Scan for the cell matching the given text and deliver its (x, y) coordinate at center. 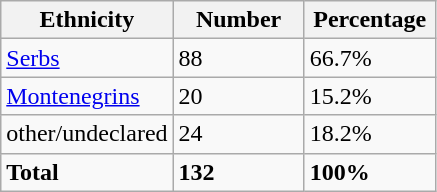
other/undeclared (87, 134)
Total (87, 172)
18.2% (370, 134)
Number (238, 20)
20 (238, 96)
Percentage (370, 20)
Ethnicity (87, 20)
66.7% (370, 58)
88 (238, 58)
24 (238, 134)
Serbs (87, 58)
132 (238, 172)
15.2% (370, 96)
Montenegrins (87, 96)
100% (370, 172)
